Find where the given text appears and provide that cell's center as (X, Y) coordinate. 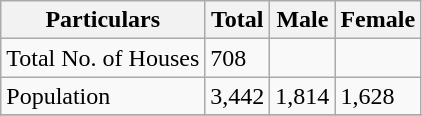
1,814 (302, 96)
Particulars (103, 20)
Population (103, 96)
3,442 (238, 96)
Total (238, 20)
Total No. of Houses (103, 58)
1,628 (378, 96)
708 (238, 58)
Male (302, 20)
Female (378, 20)
